Extract the [x, y] coordinate from the center of the cell holding the provided text.  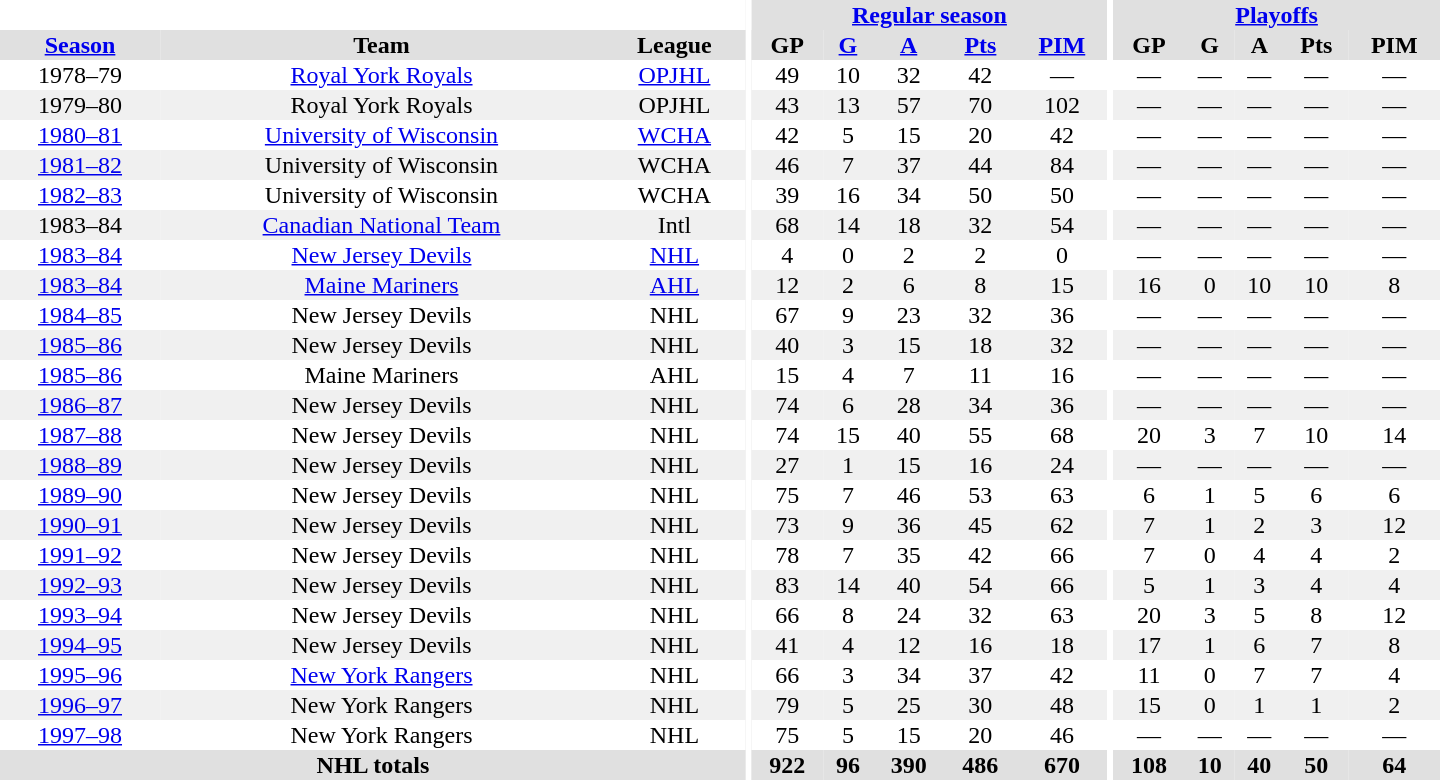
1984–85 [80, 315]
1994–95 [80, 645]
1987–88 [80, 435]
44 [981, 165]
108 [1149, 765]
27 [787, 465]
30 [981, 705]
96 [848, 765]
1992–93 [80, 585]
486 [981, 765]
102 [1062, 105]
43 [787, 105]
67 [787, 315]
41 [787, 645]
1986–87 [80, 405]
1997–98 [80, 735]
1981–82 [80, 165]
64 [1394, 765]
1995–96 [80, 675]
Canadian National Team [382, 225]
55 [981, 435]
48 [1062, 705]
17 [1149, 645]
922 [787, 765]
35 [909, 555]
70 [981, 105]
83 [787, 585]
79 [787, 705]
670 [1062, 765]
28 [909, 405]
57 [909, 105]
39 [787, 195]
13 [848, 105]
1982–83 [80, 195]
53 [981, 495]
1988–89 [80, 465]
1990–91 [80, 525]
1996–97 [80, 705]
84 [1062, 165]
1980–81 [80, 135]
45 [981, 525]
League [674, 45]
62 [1062, 525]
390 [909, 765]
1991–92 [80, 555]
1978–79 [80, 75]
23 [909, 315]
49 [787, 75]
Regular season [929, 15]
NHL totals [373, 765]
Team [382, 45]
Season [80, 45]
1979–80 [80, 105]
Playoffs [1276, 15]
Intl [674, 225]
78 [787, 555]
25 [909, 705]
73 [787, 525]
1989–90 [80, 495]
1993–94 [80, 615]
